Output the (X, Y) coordinate of the center of the cell containing the given text.  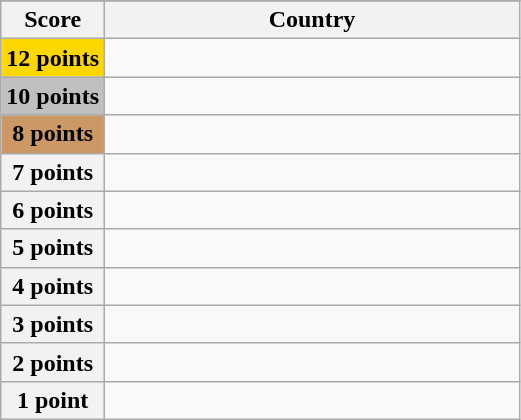
7 points (53, 172)
6 points (53, 210)
10 points (53, 96)
2 points (53, 362)
Score (53, 20)
Country (312, 20)
1 point (53, 400)
3 points (53, 324)
8 points (53, 134)
4 points (53, 286)
5 points (53, 248)
12 points (53, 58)
